Identify which cell holds the provided text, then report its [X, Y] central coordinate. 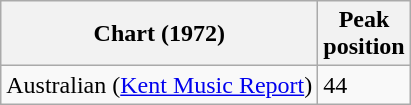
Peakposition [364, 34]
Australian (Kent Music Report) [160, 85]
Chart (1972) [160, 34]
44 [364, 85]
